Search for the cell housing the specified text and yield its (x, y) center coordinate. 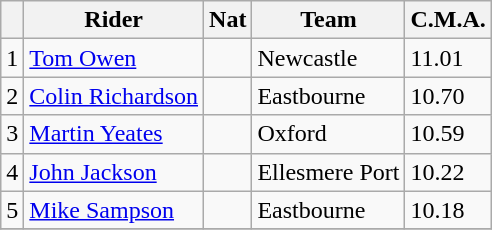
Oxford (328, 134)
5 (12, 210)
2 (12, 96)
11.01 (448, 58)
Mike Sampson (114, 210)
3 (12, 134)
Rider (114, 20)
Martin Yeates (114, 134)
1 (12, 58)
10.59 (448, 134)
10.18 (448, 210)
Tom Owen (114, 58)
10.70 (448, 96)
Team (328, 20)
Newcastle (328, 58)
4 (12, 172)
Nat (228, 20)
Ellesmere Port (328, 172)
10.22 (448, 172)
C.M.A. (448, 20)
John Jackson (114, 172)
Colin Richardson (114, 96)
